Find where the given text appears and provide that cell's center as (x, y) coordinate. 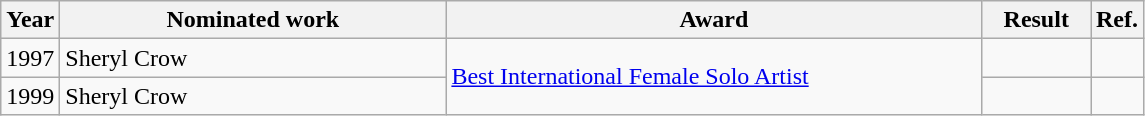
1999 (30, 96)
Award (714, 20)
Nominated work (253, 20)
Ref. (1116, 20)
Result (1036, 20)
1997 (30, 58)
Best International Female Solo Artist (714, 77)
Year (30, 20)
